Provide the (x, y) coordinate of the cell's center where the given text is located.  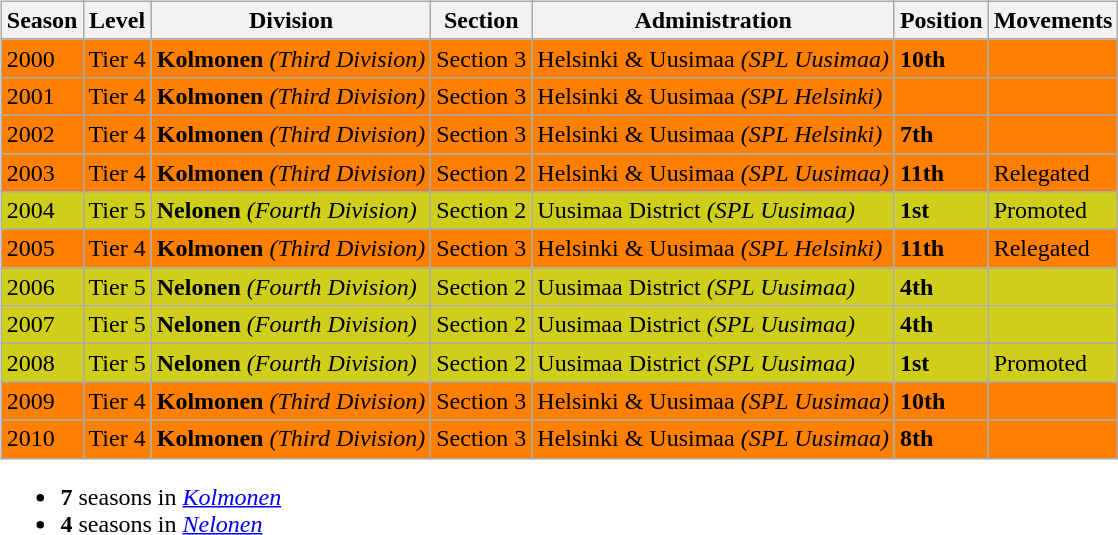
Movements (1053, 20)
7th (941, 134)
2010 (42, 439)
2004 (42, 211)
2003 (42, 173)
2008 (42, 363)
Division (291, 20)
2007 (42, 325)
2005 (42, 249)
2000 (42, 58)
Position (941, 20)
8th (941, 439)
2002 (42, 134)
Section (482, 20)
Administration (714, 20)
2009 (42, 401)
Level (117, 20)
Season (42, 20)
2001 (42, 96)
2006 (42, 287)
